Detect which cell encompasses the target text, then output its (x, y) center coordinate. 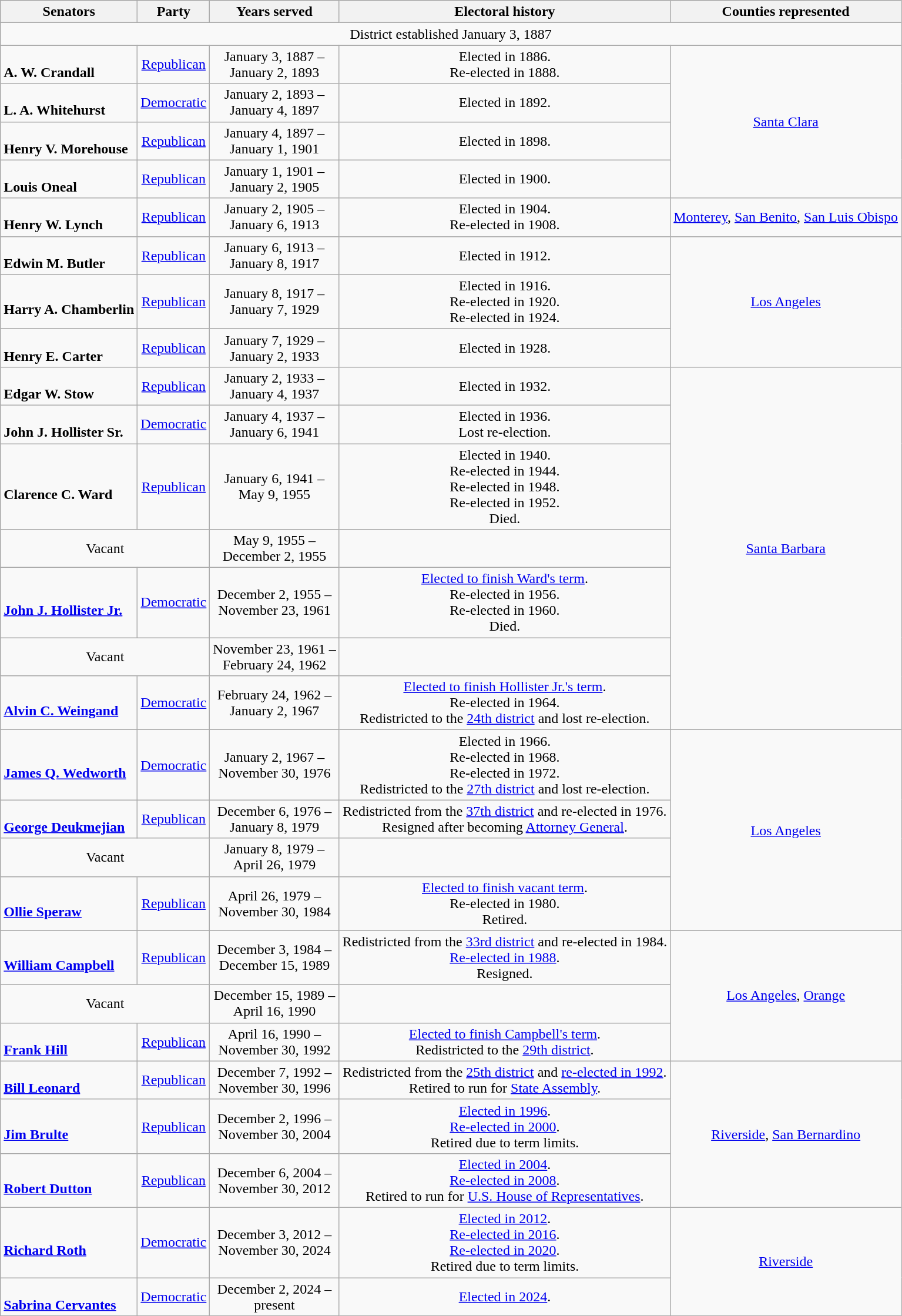
William Campbell (69, 957)
Robert Dutton (69, 1180)
Elected in 1900. (505, 179)
Elected in 1940. Re-elected in 1944. Re-elected in 1948. Re-elected in 1952. Died. (505, 486)
January 4, 1897 – January 1, 1901 (274, 141)
Riverside, San Bernardino (786, 1134)
Ollie Speraw (69, 903)
Henry V. Morehouse (69, 141)
December 2, 2024 – present (274, 1297)
Edgar W. Stow (69, 386)
Elected in 1892. (505, 102)
December 15, 1989 – April 16, 1990 (274, 1004)
Henry W. Lynch (69, 217)
Elected to finish Hollister Jr.'s term. Re-elected in 1964. Redistricted to the 24th district and lost re-election. (505, 703)
Elected in 2024. (505, 1297)
George Deukmejian (69, 819)
Elected in 1966. Re-elected in 1968. Re-elected in 1972. Redistricted to the 27th district and lost re-election. (505, 765)
Clarence C. Ward (69, 486)
John J. Hollister Jr. (69, 603)
May 9, 1955 – December 2, 1955 (274, 549)
Years served (274, 12)
Los Angeles, Orange (786, 996)
Edwin M. Butler (69, 255)
Frank Hill (69, 1042)
January 6, 1941 – May 9, 1955 (274, 486)
Senators (69, 12)
Elected to finish Campbell's term. Redistricted to the 29th district. (505, 1042)
L. A. Whitehurst (69, 102)
Redistricted from the 33rd district and re-elected in 1984. Re-elected in 1988. Resigned. (505, 957)
January 7, 1929 – January 2, 1933 (274, 348)
Elected in 1886. Re-elected in 1888. (505, 65)
James Q. Wedworth (69, 765)
A. W. Crandall (69, 65)
Elected in 2012. Re-elected in 2016. Re-elected in 2020. Retired due to term limits. (505, 1243)
Elected to finish vacant term. Re-elected in 1980. Retired. (505, 903)
Elected in 1916. Re-elected in 1920. Re-elected in 1924. (505, 302)
January 3, 1887 – January 2, 1893 (274, 65)
Elected in 2004. Re-elected in 2008. Retired to run for U.S. House of Representatives. (505, 1180)
Richard Roth (69, 1243)
Jim Brulte (69, 1126)
Elected to finish Ward's term. Re-elected in 1956. Re-elected in 1960. Died. (505, 603)
District established January 3, 1887 (451, 34)
Party (174, 12)
December 2, 1996 – November 30, 2004 (274, 1126)
Redistricted from the 37th district and re-elected in 1976. Resigned after becoming Attorney General. (505, 819)
April 16, 1990 – November 30, 1992 (274, 1042)
Henry E. Carter (69, 348)
December 2, 1955 – November 23, 1961 (274, 603)
John J. Hollister Sr. (69, 424)
Counties represented (786, 12)
Louis Oneal (69, 179)
Elected in 1928. (505, 348)
January 8, 1979 – April 26, 1979 (274, 857)
February 24, 1962 – January 2, 1967 (274, 703)
December 7, 1992 – November 30, 1996 (274, 1080)
January 6, 1913 – January 8, 1917 (274, 255)
Elected in 1936. Lost re-election. (505, 424)
January 2, 1893 – January 4, 1897 (274, 102)
Bill Leonard (69, 1080)
Santa Clara (786, 122)
January 1, 1901 – January 2, 1905 (274, 179)
Elected in 1904. Re-elected in 1908. (505, 217)
Elected in 1932. (505, 386)
Riverside (786, 1261)
November 23, 1961 – February 24, 1962 (274, 657)
Santa Barbara (786, 548)
January 2, 1905 – January 6, 1913 (274, 217)
Sabrina Cervantes (69, 1297)
December 6, 2004 – November 30, 2012 (274, 1180)
December 6, 1976 – January 8, 1979 (274, 819)
January 8, 1917 – January 7, 1929 (274, 302)
Elected in 1898. (505, 141)
Harry A. Chamberlin (69, 302)
Electoral history (505, 12)
December 3, 1984 – December 15, 1989 (274, 957)
Elected in 1996.Re-elected in 2000. Retired due to term limits. (505, 1126)
Monterey, San Benito, San Luis Obispo (786, 217)
Elected in 1912. (505, 255)
Alvin C. Weingand (69, 703)
December 3, 2012 – November 30, 2024 (274, 1243)
Redistricted from the 25th district and re-elected in 1992. Retired to run for State Assembly. (505, 1080)
January 4, 1937 – January 6, 1941 (274, 424)
January 2, 1967 – November 30, 1976 (274, 765)
January 2, 1933 – January 4, 1937 (274, 386)
April 26, 1979 – November 30, 1984 (274, 903)
